Provide the (X, Y) coordinate of the cell's center where the given text is located.  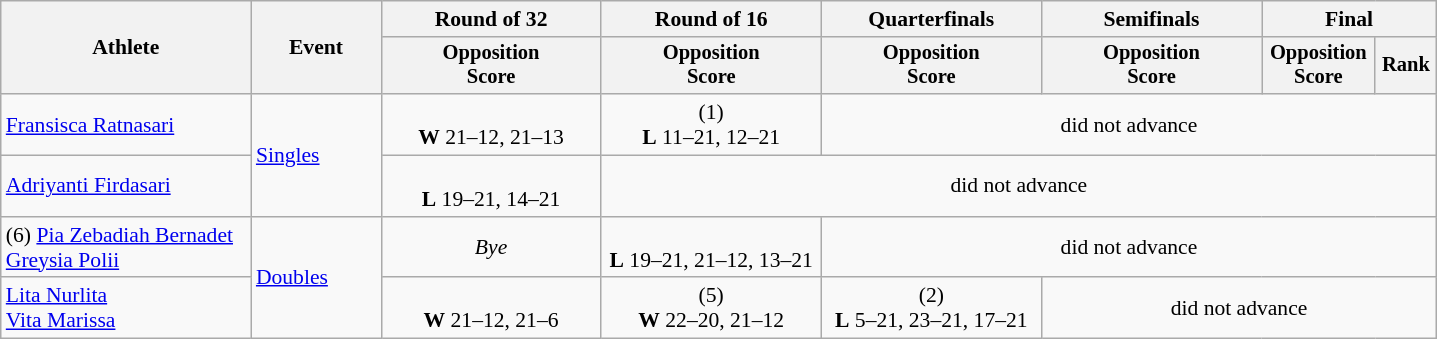
W 21–12, 21–6 (491, 308)
Lita Nurlita Vita Marissa (126, 308)
L 19–21, 14–21 (491, 186)
Final (1350, 19)
Bye (491, 248)
Rank (1406, 66)
(6) Pia Zebadiah Bernadet Greysia Polii (126, 248)
Round of 16 (711, 19)
W 21–12, 21–13 (491, 124)
Fransisca Ratnasari (126, 124)
Adriyanti Firdasari (126, 186)
Semifinals (1151, 19)
(2) L 5–21, 23–21, 17–21 (931, 308)
(5) W 22–20, 21–12 (711, 308)
L 19–21, 21–12, 13–21 (711, 248)
(1) L 11–21, 12–21 (711, 124)
Doubles (316, 278)
Round of 32 (491, 19)
Singles (316, 155)
Athlete (126, 48)
Event (316, 48)
Quarterfinals (931, 19)
